Output the (X, Y) coordinate of the center of the cell containing the given text.  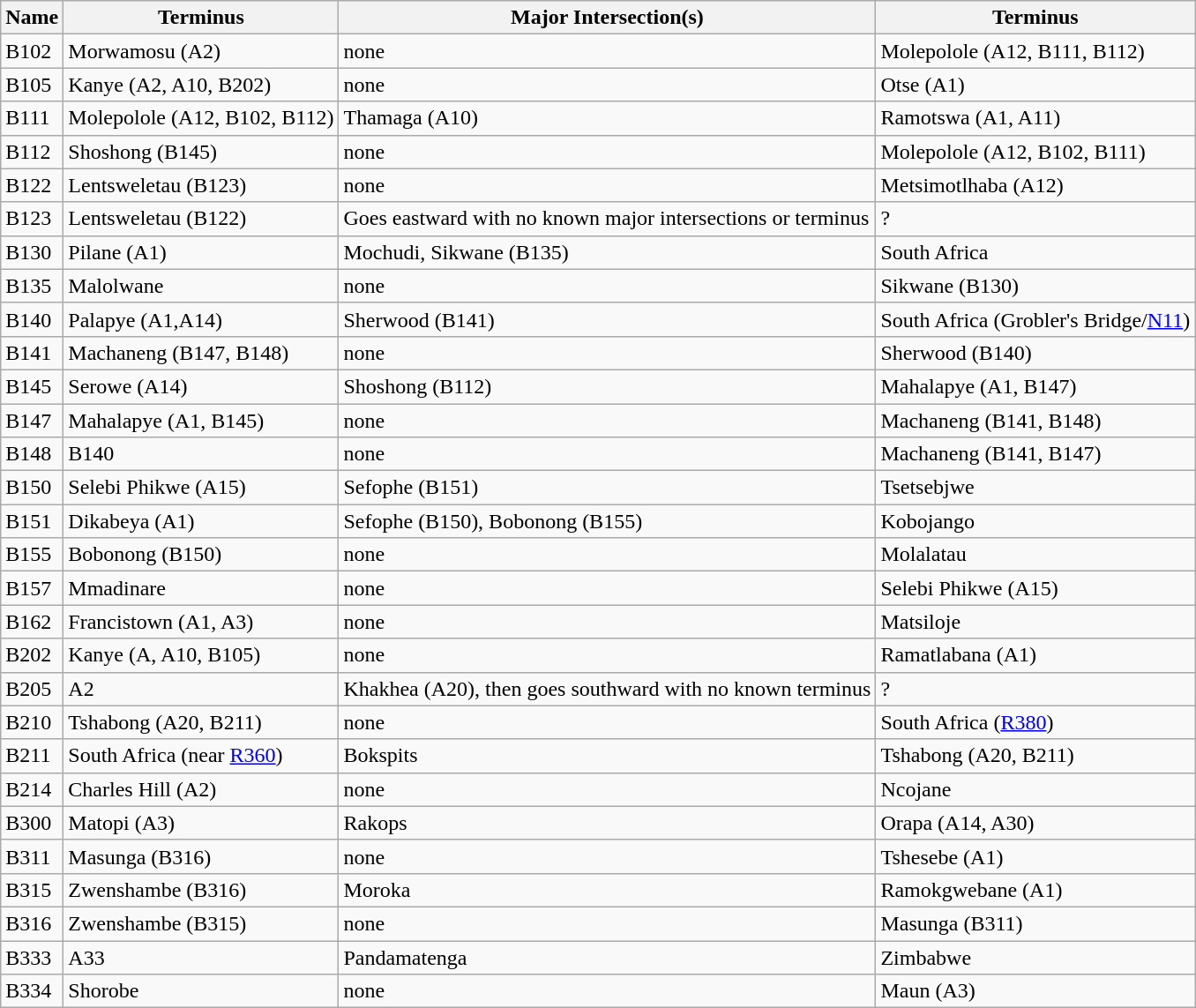
Zwenshambe (B315) (201, 923)
Moroka (607, 890)
Major Intersection(s) (607, 18)
B155 (32, 555)
South Africa (1035, 252)
B210 (32, 722)
B333 (32, 957)
Sherwood (B140) (1035, 353)
B311 (32, 856)
Matopi (A3) (201, 823)
Molepolole (A12, B111, B112) (1035, 51)
Mochudi, Sikwane (B135) (607, 252)
B123 (32, 219)
Dikabeya (A1) (201, 521)
Machaneng (B141, B148) (1035, 421)
Molepolole (A12, B102, B111) (1035, 152)
Goes eastward with no known major intersections or terminus (607, 219)
B122 (32, 185)
Shorobe (201, 991)
B130 (32, 252)
B162 (32, 622)
Palapye (A1,A14) (201, 319)
Tshesebe (A1) (1035, 856)
Ramotswa (A1, A11) (1035, 118)
Masunga (B316) (201, 856)
B157 (32, 588)
Shoshong (B112) (607, 386)
Serowe (A14) (201, 386)
B151 (32, 521)
Shoshong (B145) (201, 152)
B205 (32, 689)
Ramokgwebane (A1) (1035, 890)
B211 (32, 756)
Francistown (A1, A3) (201, 622)
Pilane (A1) (201, 252)
South Africa (R380) (1035, 722)
Khakhea (A20), then goes southward with no known terminus (607, 689)
Pandamatenga (607, 957)
Mahalapye (A1, B145) (201, 421)
B300 (32, 823)
Masunga (B311) (1035, 923)
Metsimotlhaba (A12) (1035, 185)
Machaneng (B147, B148) (201, 353)
Name (32, 18)
Sherwood (B141) (607, 319)
Tsetsebjwe (1035, 488)
Mahalapye (A1, B147) (1035, 386)
Molepolole (A12, B102, B112) (201, 118)
Mmadinare (201, 588)
B334 (32, 991)
Lentsweletau (B122) (201, 219)
Lentsweletau (B123) (201, 185)
Sefophe (B150), Bobonong (B155) (607, 521)
Bokspits (607, 756)
South Africa (Grobler's Bridge/N11) (1035, 319)
Sefophe (B151) (607, 488)
B316 (32, 923)
Orapa (A14, A30) (1035, 823)
Kanye (A, A10, B105) (201, 655)
B102 (32, 51)
B148 (32, 454)
B141 (32, 353)
B135 (32, 286)
B315 (32, 890)
Rakops (607, 823)
Kobojango (1035, 521)
Charles Hill (A2) (201, 789)
A33 (201, 957)
Thamaga (A10) (607, 118)
Zwenshambe (B316) (201, 890)
A2 (201, 689)
B147 (32, 421)
Kanye (A2, A10, B202) (201, 85)
South Africa (near R360) (201, 756)
Malolwane (201, 286)
Ncojane (1035, 789)
Morwamosu (A2) (201, 51)
B112 (32, 152)
B111 (32, 118)
Sikwane (B130) (1035, 286)
Zimbabwe (1035, 957)
B105 (32, 85)
Ramatlabana (A1) (1035, 655)
B145 (32, 386)
B202 (32, 655)
Otse (A1) (1035, 85)
Bobonong (B150) (201, 555)
B214 (32, 789)
Machaneng (B141, B147) (1035, 454)
B150 (32, 488)
Matsiloje (1035, 622)
Molalatau (1035, 555)
Maun (A3) (1035, 991)
